Search for the cell housing the specified text and yield its [x, y] center coordinate. 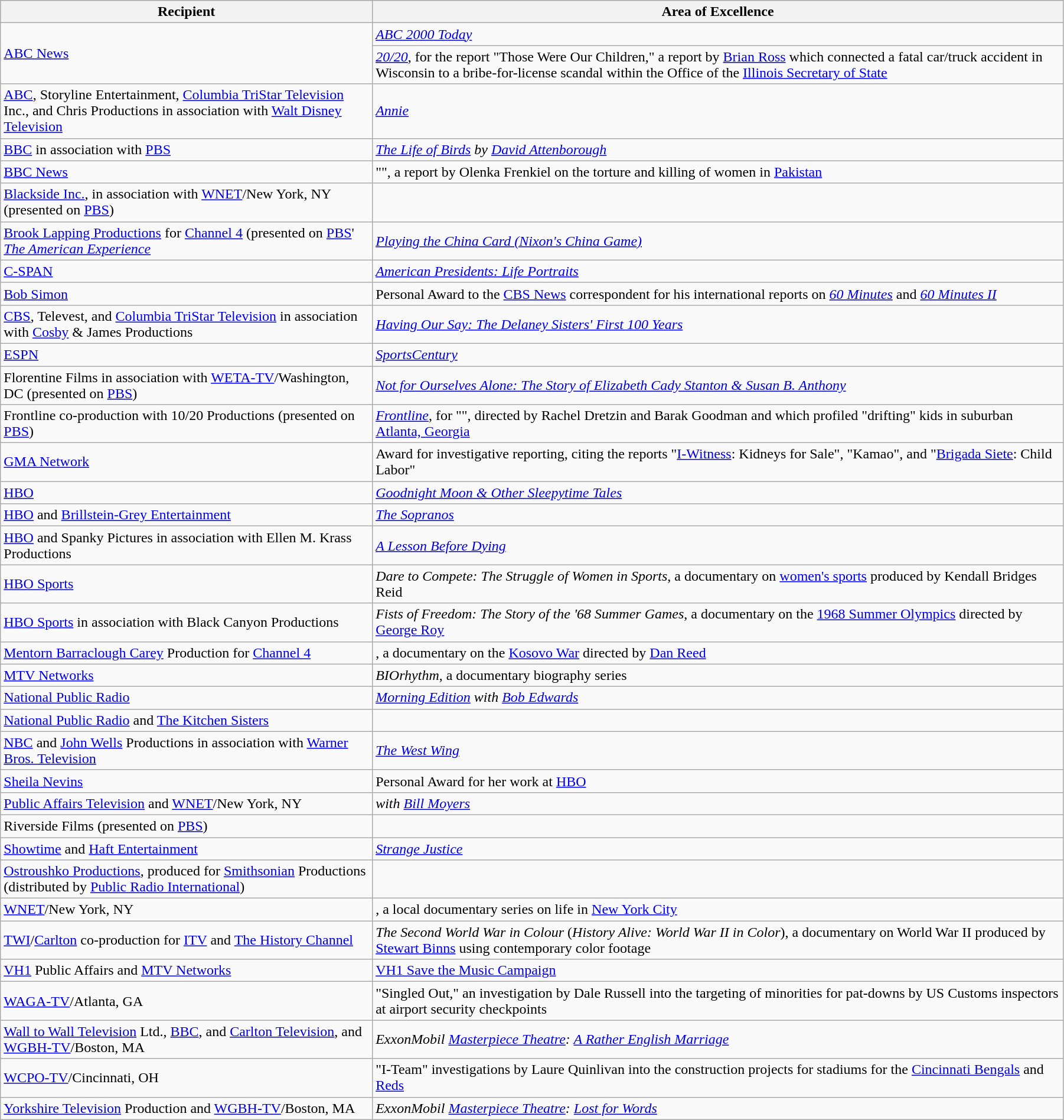
Mentorn Barraclough Carey Production for Channel 4 [187, 653]
"", a report by Olenka Frenkiel on the torture and killing of women in Pakistan [718, 172]
The Sopranos [718, 515]
VH1 Save the Music Campaign [718, 971]
GMA Network [187, 462]
Goodnight Moon & Other Sleepytime Tales [718, 493]
The West Wing [718, 750]
NBC and John Wells Productions in association with Warner Bros. Television [187, 750]
National Public Radio [187, 698]
Blackside Inc., in association with WNET/New York, NY (presented on PBS) [187, 202]
C-SPAN [187, 271]
"I-Team" investigations by Laure Quinlivan into the construction projects for stadiums for the Cincinnati Bengals and Reds [718, 1077]
VH1 Public Affairs and MTV Networks [187, 971]
HBO and Brillstein-Grey Entertainment [187, 515]
Personal Award for her work at HBO [718, 781]
BIOrhythm, a documentary biography series [718, 675]
Award for investigative reporting, citing the reports "I-Witness: Kidneys for Sale", "Kamao", and "Brigada Siete: Child Labor" [718, 462]
TWI/Carlton co-production for ITV and The History Channel [187, 940]
ABC 2000 Today [718, 34]
Riverside Films (presented on PBS) [187, 826]
, a local documentary series on life in New York City [718, 910]
BBC News [187, 172]
Having Our Say: The Delaney Sisters' First 100 Years [718, 324]
WAGA-TV/Atlanta, GA [187, 1001]
HBO [187, 493]
Brook Lapping Productions for Channel 4 (presented on PBS' The American Experience [187, 241]
HBO Sports in association with Black Canyon Productions [187, 623]
CBS, Televest, and Columbia TriStar Television in association with Cosby & James Productions [187, 324]
Annie [718, 111]
Fists of Freedom: The Story of the '68 Summer Games, a documentary on the 1968 Summer Olympics directed by George Roy [718, 623]
Yorkshire Television Production and WGBH-TV/Boston, MA [187, 1108]
WCPO-TV/Cincinnati, OH [187, 1077]
Morning Edition with Bob Edwards [718, 698]
National Public Radio and The Kitchen Sisters [187, 720]
ESPN [187, 354]
ABC, Storyline Entertainment, Columbia TriStar Television Inc., and Chris Productions in association with Walt Disney Television [187, 111]
Not for Ourselves Alone: The Story of Elizabeth Cady Stanton & Susan B. Anthony [718, 385]
Florentine Films in association with WETA-TV/Washington, DC (presented on PBS) [187, 385]
Public Affairs Television and WNET/New York, NY [187, 803]
MTV Networks [187, 675]
HBO and Spanky Pictures in association with Ellen M. Krass Productions [187, 546]
A Lesson Before Dying [718, 546]
, a documentary on the Kosovo War directed by Dan Reed [718, 653]
Strange Justice [718, 849]
SportsCentury [718, 354]
Showtime and Haft Entertainment [187, 849]
Playing the China Card (Nixon's China Game) [718, 241]
ExxonMobil Masterpiece Theatre: A Rather English Marriage [718, 1040]
Bob Simon [187, 294]
WNET/New York, NY [187, 910]
BBC in association with PBS [187, 149]
Recipient [187, 12]
Dare to Compete: The Struggle of Women in Sports, a documentary on women's sports produced by Kendall Bridges Reid [718, 584]
Area of Excellence [718, 12]
Frontline co-production with 10/20 Productions (presented on PBS) [187, 424]
Ostroushko Productions, produced for Smithsonian Productions (distributed by Public Radio International) [187, 879]
HBO Sports [187, 584]
with Bill Moyers [718, 803]
Sheila Nevins [187, 781]
ExxonMobil Masterpiece Theatre: Lost for Words [718, 1108]
American Presidents: Life Portraits [718, 271]
Frontline, for "", directed by Rachel Dretzin and Barak Goodman and which profiled "drifting" kids in suburban Atlanta, Georgia [718, 424]
Wall to Wall Television Ltd., BBC, and Carlton Television, and WGBH-TV/Boston, MA [187, 1040]
ABC News [187, 53]
Personal Award to the CBS News correspondent for his international reports on 60 Minutes and 60 Minutes II [718, 294]
The Life of Birds by David Attenborough [718, 149]
